Identify which cell holds the provided text, then report its (x, y) central coordinate. 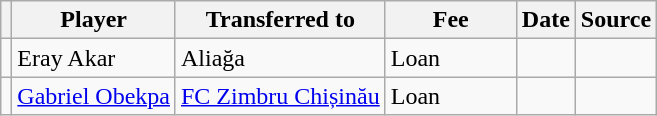
Fee (450, 20)
Player (94, 20)
Gabriel Obekpa (94, 96)
Aliağa (280, 58)
Transferred to (280, 20)
Eray Akar (94, 58)
FC Zimbru Chișinău (280, 96)
Source (616, 20)
Date (546, 20)
